Search for the cell housing the specified text and yield its (X, Y) center coordinate. 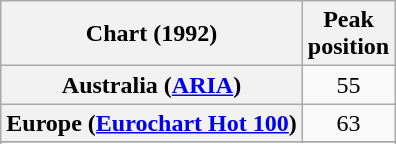
Australia (ARIA) (152, 85)
Chart (1992) (152, 34)
Peakposition (348, 34)
Europe (Eurochart Hot 100) (152, 123)
63 (348, 123)
55 (348, 85)
